Pinpoint the cell where the given text exists, returning its (x, y) midpoint coordinate. 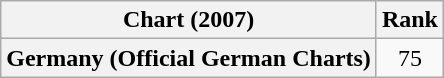
Chart (2007) (189, 20)
Rank (410, 20)
75 (410, 58)
Germany (Official German Charts) (189, 58)
